Identify which cell holds the provided text, then report its (x, y) central coordinate. 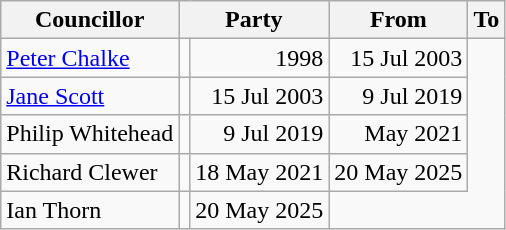
Party (254, 20)
Councillor (90, 20)
1998 (260, 58)
Ian Thorn (90, 210)
18 May 2021 (260, 172)
May 2021 (398, 134)
Jane Scott (90, 96)
To (486, 20)
Richard Clewer (90, 172)
Peter Chalke (90, 58)
From (398, 20)
Philip Whitehead (90, 134)
